Detect which cell encompasses the target text, then output its (X, Y) center coordinate. 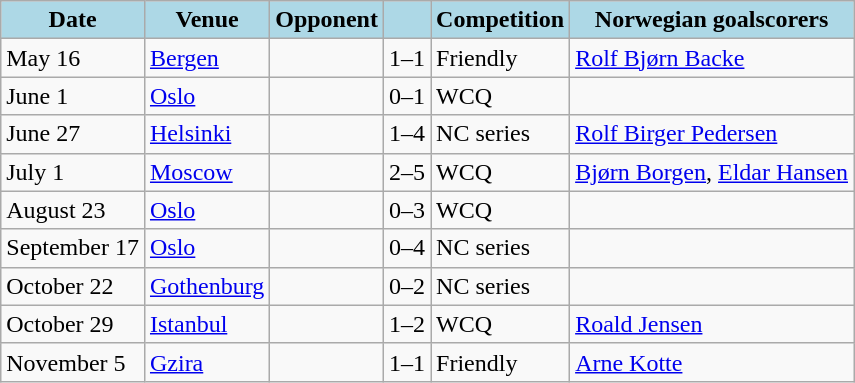
July 1 (73, 172)
0–4 (406, 248)
1–2 (406, 324)
October 29 (73, 324)
0–3 (406, 210)
Istanbul (206, 324)
0–1 (406, 96)
November 5 (73, 362)
Date (73, 20)
August 23 (73, 210)
May 16 (73, 58)
1–4 (406, 134)
2–5 (406, 172)
Bergen (206, 58)
Gzira (206, 362)
0–2 (406, 286)
Rolf Bjørn Backe (712, 58)
Bjørn Borgen, Eldar Hansen (712, 172)
Helsinki (206, 134)
June 27 (73, 134)
Norwegian goalscorers (712, 20)
October 22 (73, 286)
Gothenburg (206, 286)
Roald Jensen (712, 324)
Competition (500, 20)
June 1 (73, 96)
Rolf Birger Pedersen (712, 134)
Opponent (327, 20)
Venue (206, 20)
September 17 (73, 248)
Moscow (206, 172)
Arne Kotte (712, 362)
